Identify which cell holds the provided text, then report its [X, Y] central coordinate. 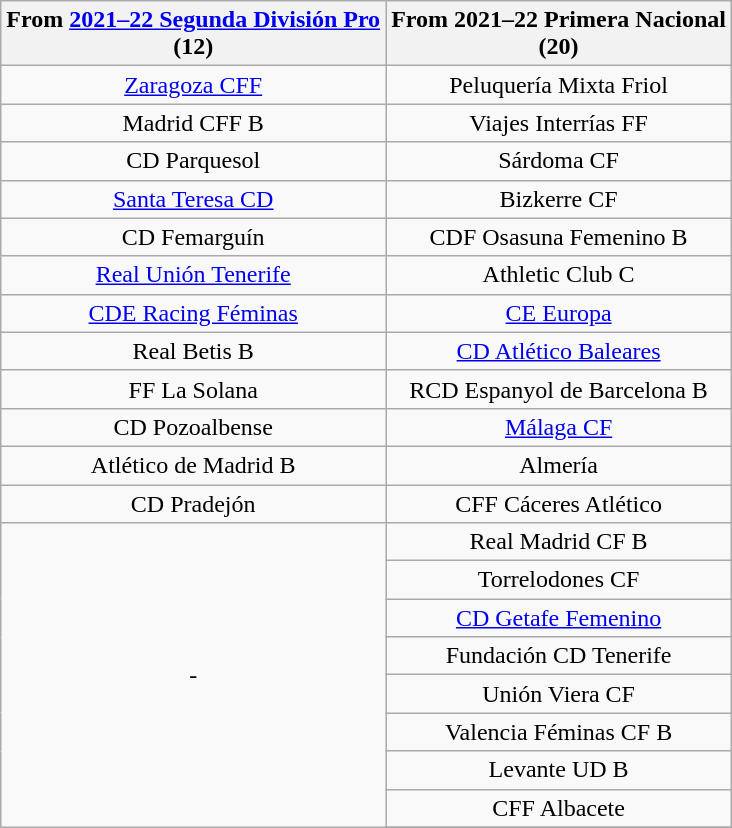
CD Femarguín [194, 237]
CE Europa [559, 313]
Peluquería Mixta Friol [559, 85]
CD Parquesol [194, 161]
Torrelodones CF [559, 580]
CFF Cáceres Atlético [559, 503]
CDE Racing Féminas [194, 313]
Fundación CD Tenerife [559, 656]
Atlético de Madrid B [194, 465]
CFF Albacete [559, 808]
Levante UD B [559, 770]
CD Pradejón [194, 503]
Zaragoza CFF [194, 85]
RCD Espanyol de Barcelona B [559, 389]
From 2021–22 Primera Nacional (20) [559, 34]
Real Madrid CF B [559, 542]
CDF Osasuna Femenino B [559, 237]
Bizkerre CF [559, 199]
Athletic Club C [559, 275]
CD Atlético Baleares [559, 351]
CD Getafe Femenino [559, 618]
Sárdoma CF [559, 161]
Viajes Interrías FF [559, 123]
- [194, 675]
FF La Solana [194, 389]
Valencia Féminas CF B [559, 732]
Madrid CFF B [194, 123]
Almería [559, 465]
CD Pozoalbense [194, 427]
Real Unión Tenerife [194, 275]
Santa Teresa CD [194, 199]
Real Betis B [194, 351]
From 2021–22 Segunda División Pro (12) [194, 34]
Unión Viera CF [559, 694]
Málaga CF [559, 427]
